Return the (X, Y) coordinate for the center point of the cell that contains the specified text.  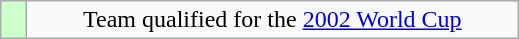
Team qualified for the 2002 World Cup (272, 20)
